Extract the [x, y] coordinate from the center of the cell holding the provided text.  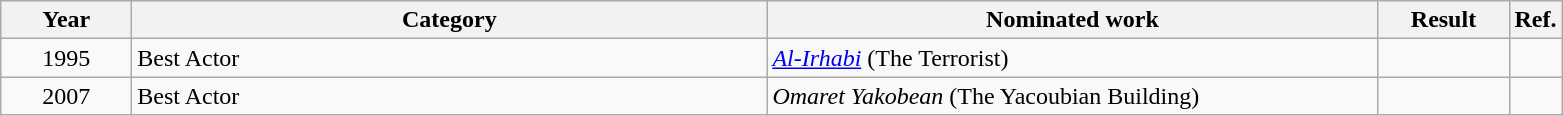
Year [66, 20]
Result [1444, 20]
Nominated work [1072, 20]
Omaret Yakobean (The Yacoubian Building) [1072, 96]
Al-Irhabi (The Terrorist) [1072, 58]
Category [450, 20]
1995 [66, 58]
2007 [66, 96]
Ref. [1536, 20]
